Output the (X, Y) coordinate of the center of the cell containing the given text.  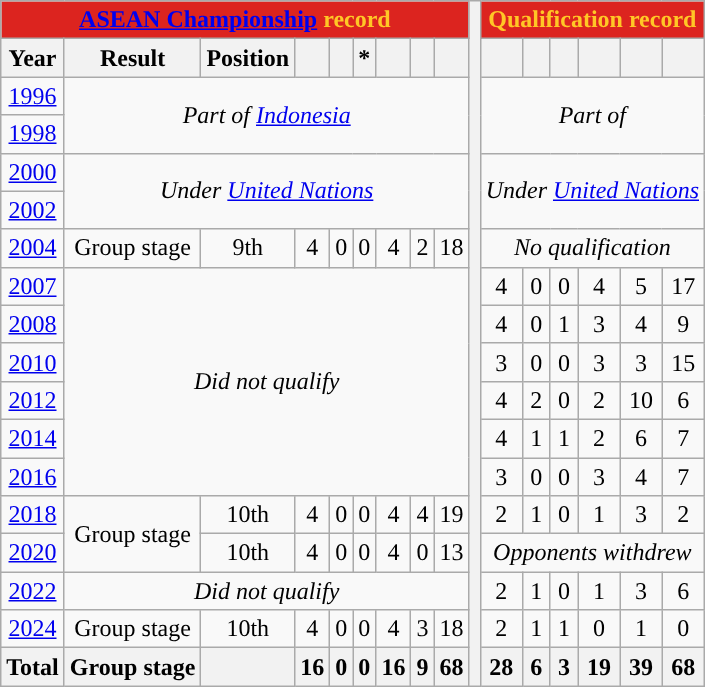
10 (641, 400)
13 (452, 553)
17 (683, 286)
2012 (33, 400)
5 (641, 286)
Result (132, 58)
Opponents withdrew (592, 553)
2007 (33, 286)
2022 (33, 591)
Qualification record (592, 20)
2016 (33, 477)
2024 (33, 629)
2018 (33, 515)
28 (501, 667)
39 (641, 667)
Total (33, 667)
9th (248, 248)
1996 (33, 96)
Part of (592, 115)
Position (248, 58)
2004 (33, 248)
2014 (33, 438)
2000 (33, 172)
* (364, 58)
Part of Indonesia (266, 115)
2002 (33, 210)
2010 (33, 362)
2020 (33, 553)
Year (33, 58)
2008 (33, 324)
No qualification (592, 248)
15 (683, 362)
ASEAN Championship record (235, 20)
1998 (33, 134)
